Locate the cell with the specified text and output its (X, Y) center coordinate. 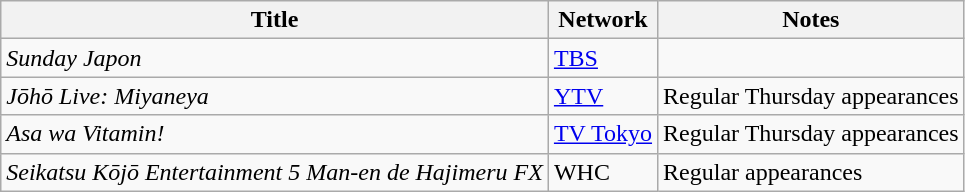
Regular appearances (811, 172)
WHC (602, 172)
Asa wa Vitamin! (275, 134)
TV Tokyo (602, 134)
Seikatsu Kōjō Entertainment 5 Man-en de Hajimeru FX (275, 172)
Network (602, 20)
Notes (811, 20)
TBS (602, 58)
YTV (602, 96)
Title (275, 20)
Jōhō Live: Miyaneya (275, 96)
Sunday Japon (275, 58)
